Capture the cell that displays the provided text and extract its [x, y] central coordinate. 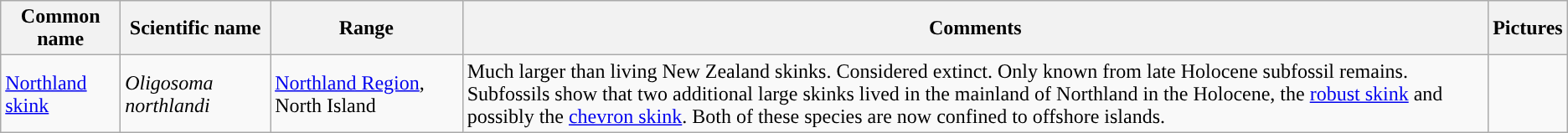
Common name [60, 28]
Northland skink [60, 94]
Northland Region, North Island [367, 94]
Range [367, 28]
Comments [975, 28]
Scientific name [196, 28]
Oligosoma northlandi [196, 94]
Pictures [1528, 28]
